Detect which cell encompasses the target text, then output its (X, Y) center coordinate. 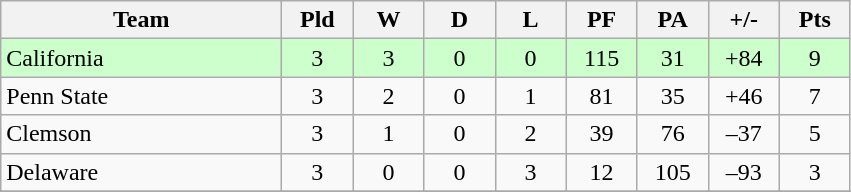
Team (142, 20)
+46 (744, 96)
Clemson (142, 134)
81 (602, 96)
31 (672, 58)
D (460, 20)
PA (672, 20)
Pts (814, 20)
Penn State (142, 96)
+84 (744, 58)
105 (672, 172)
W (388, 20)
+/- (744, 20)
–93 (744, 172)
115 (602, 58)
Delaware (142, 172)
7 (814, 96)
9 (814, 58)
5 (814, 134)
L (530, 20)
12 (602, 172)
–37 (744, 134)
76 (672, 134)
PF (602, 20)
California (142, 58)
Pld (318, 20)
35 (672, 96)
39 (602, 134)
